Identify which cell holds the provided text, then report its [x, y] central coordinate. 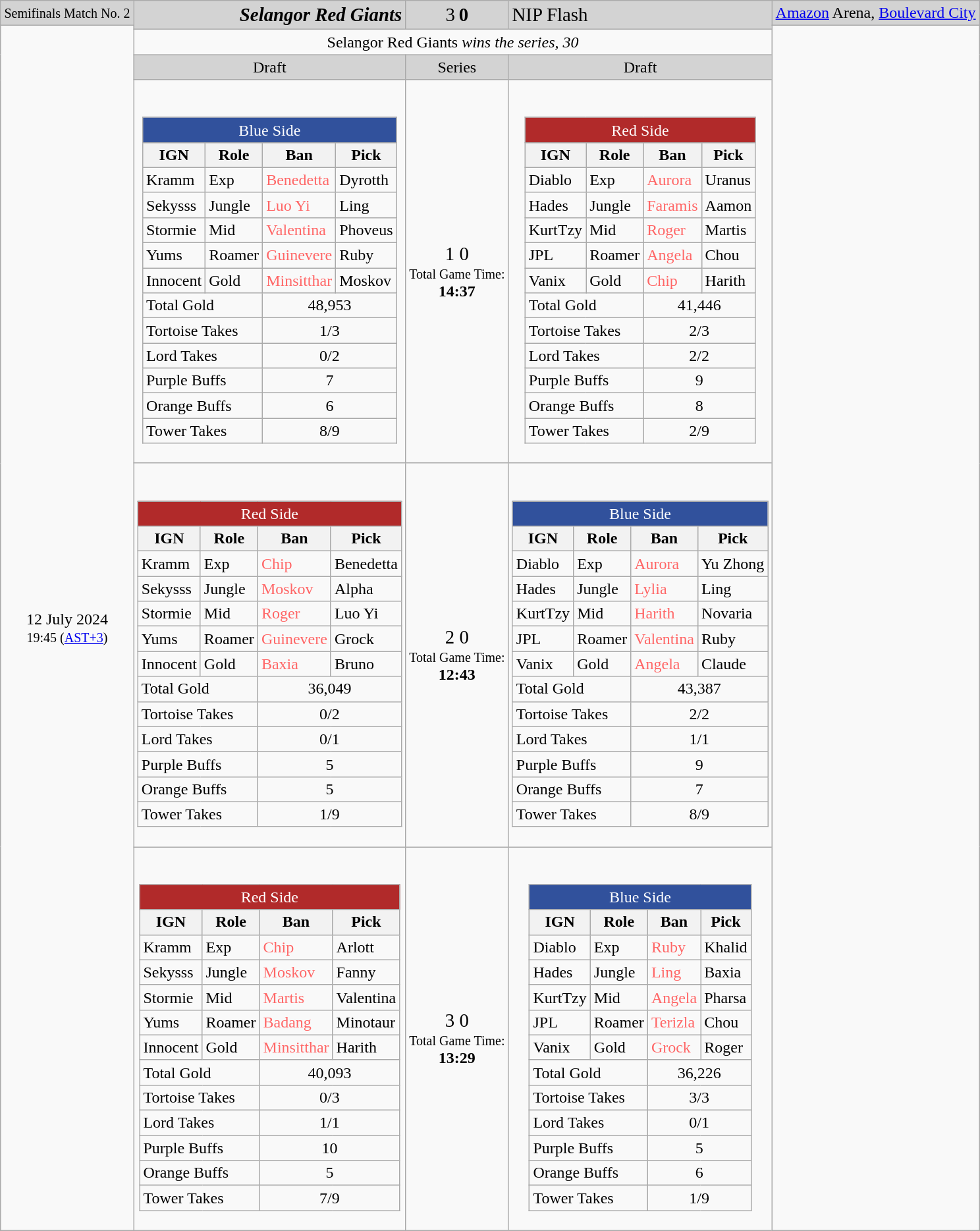
36,226 [699, 1072]
36,049 [329, 689]
2 0Total Game Time:12:43 [457, 655]
Dyrotth [366, 180]
Pharsa [726, 997]
Khalid [726, 947]
1 0Total Game Time:14:37 [457, 271]
40,093 [329, 1072]
3/3 [699, 1097]
48,953 [329, 306]
2/3 [699, 331]
3 0Total Game Time:13:29 [457, 1039]
41,446 [699, 306]
Selangor Red Giants wins the series, 30 [453, 42]
Badang [296, 1022]
8 [699, 406]
0/3 [329, 1097]
Phoveus [366, 230]
2/9 [699, 431]
Selangor Red Giants [270, 15]
Minotaur [366, 1022]
12 July 2024 19:45 (AST+3) [67, 628]
Series [457, 67]
3 0 [457, 15]
Fanny [366, 972]
10 [329, 1148]
NIP Flash [640, 15]
7/9 [329, 1198]
Amazon Arena, Boulevard City [876, 13]
Semifinals Match No. 2 [67, 13]
Yu Zhong [732, 564]
Bruno [366, 664]
Faramis [672, 205]
Uranus [728, 180]
Alpha [366, 589]
Claude [732, 664]
Novaria [732, 614]
Arlott [366, 947]
Aamon [728, 205]
Terizla [674, 1022]
1/3 [329, 331]
43,387 [699, 689]
Lylia [665, 589]
